Scan for the cell matching the given text and deliver its [x, y] coordinate at center. 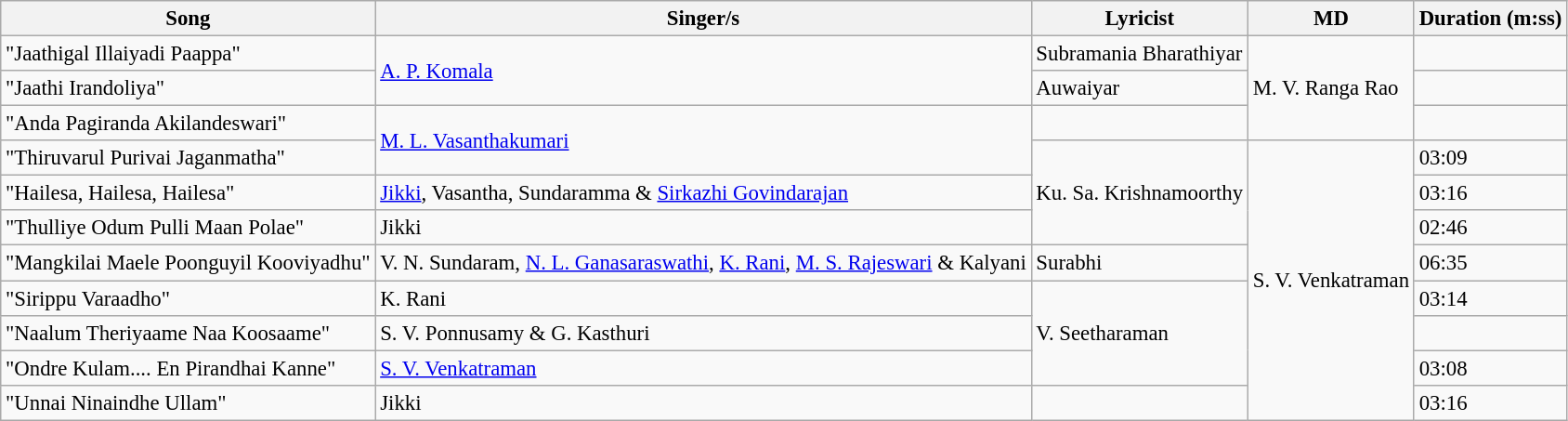
V. N. Sundaram, N. L. Ganasaraswathi, K. Rani, M. S. Rajeswari & Kalyani [703, 263]
V. Seetharaman [1139, 333]
02:46 [1490, 228]
"Jaathigal Illaiyadi Paappa" [188, 54]
03:08 [1490, 368]
03:14 [1490, 298]
Jikki, Vasantha, Sundaramma & Sirkazhi Govindarajan [703, 193]
03:09 [1490, 158]
Singer/s [703, 19]
Duration (m:ss) [1490, 19]
"Unnai Ninaindhe Ullam" [188, 402]
S. V. Ponnusamy & G. Kasthuri [703, 333]
A. P. Komala [703, 71]
"Anda Pagiranda Akilandeswari" [188, 124]
"Jaathi Irandoliya" [188, 88]
Song [188, 19]
06:35 [1490, 263]
"Sirippu Varaadho" [188, 298]
Subramania Bharathiyar [1139, 54]
"Ondre Kulam.... En Pirandhai Kanne" [188, 368]
"Mangkilai Maele Poonguyil Kooviyadhu" [188, 263]
Auwaiyar [1139, 88]
"Hailesa, Hailesa, Hailesa" [188, 193]
Ku. Sa. Krishnamoorthy [1139, 193]
K. Rani [703, 298]
M. V. Ranga Rao [1330, 89]
Lyricist [1139, 19]
"Thulliye Odum Pulli Maan Polae" [188, 228]
MD [1330, 19]
Surabhi [1139, 263]
"Thiruvarul Purivai Jaganmatha" [188, 158]
M. L. Vasanthakumari [703, 141]
"Naalum Theriyaame Naa Koosaame" [188, 333]
